Scan for the cell matching the given text and deliver its (x, y) coordinate at center. 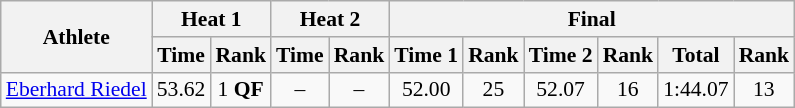
53.62 (182, 90)
Final (592, 19)
13 (764, 90)
Eberhard Riedel (76, 90)
Heat 2 (330, 19)
Time 2 (561, 55)
Heat 1 (212, 19)
Athlete (76, 36)
Total (696, 55)
52.00 (426, 90)
Time 1 (426, 55)
1 QF (240, 90)
25 (494, 90)
1:44.07 (696, 90)
52.07 (561, 90)
16 (628, 90)
